Capture the cell that displays the provided text and extract its [X, Y] central coordinate. 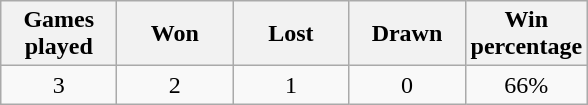
Win percentage [526, 34]
1 [291, 85]
Lost [291, 34]
3 [59, 85]
Games played [59, 34]
Drawn [407, 34]
2 [175, 85]
0 [407, 85]
66% [526, 85]
Won [175, 34]
